Detect which cell encompasses the target text, then output its [X, Y] center coordinate. 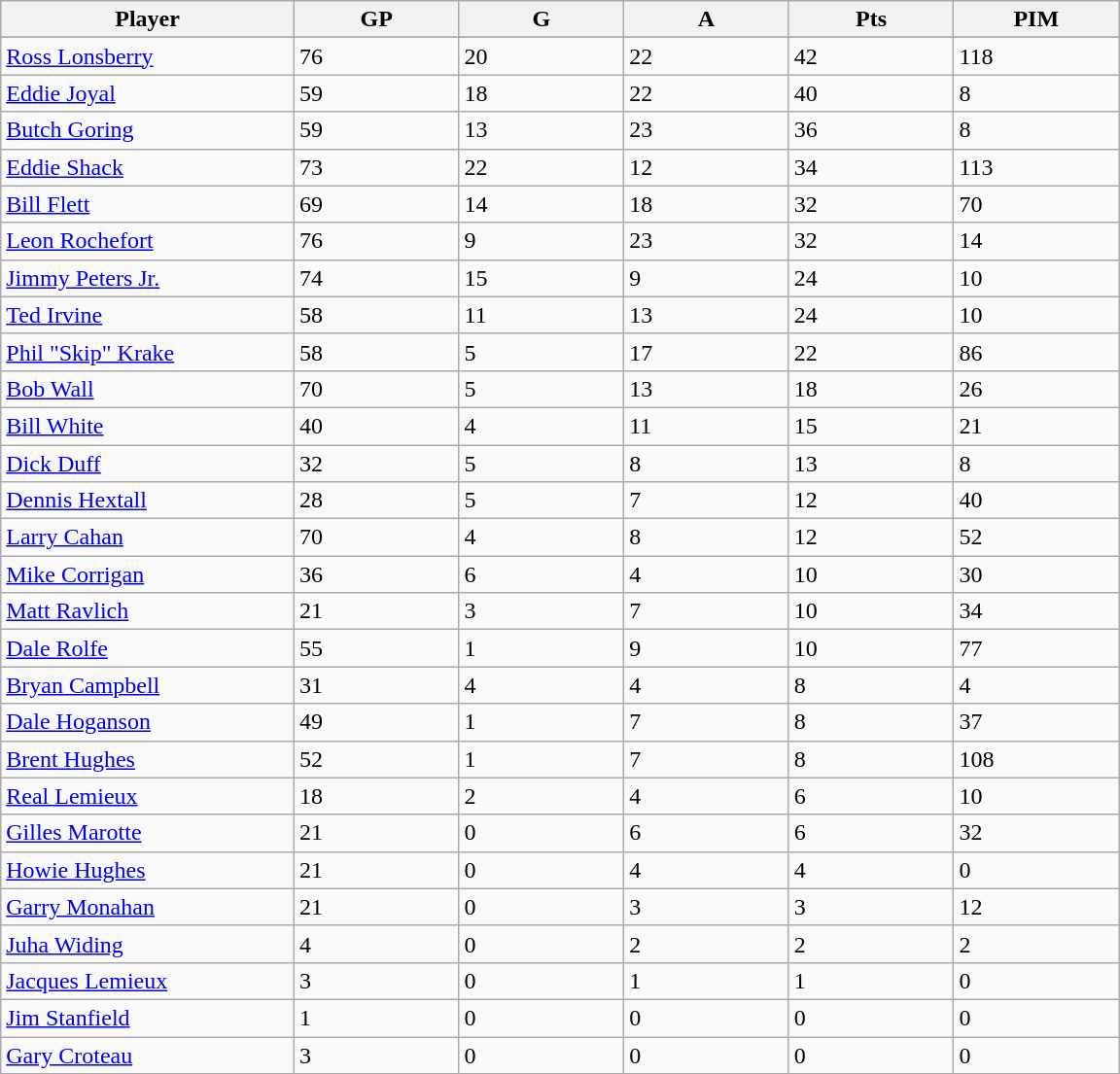
Ted Irvine [148, 315]
Phil "Skip" Krake [148, 352]
Jacques Lemieux [148, 981]
28 [376, 501]
Pts [871, 19]
GP [376, 19]
Garry Monahan [148, 907]
Dennis Hextall [148, 501]
Mike Corrigan [148, 574]
37 [1036, 722]
69 [376, 204]
Leon Rochefort [148, 241]
Brent Hughes [148, 759]
Dick Duff [148, 464]
17 [707, 352]
Matt Ravlich [148, 611]
Gary Croteau [148, 1055]
Juha Widing [148, 944]
30 [1036, 574]
Larry Cahan [148, 537]
G [542, 19]
Player [148, 19]
Eddie Shack [148, 167]
Ross Lonsberry [148, 56]
108 [1036, 759]
20 [542, 56]
Jim Stanfield [148, 1018]
55 [376, 648]
Bill Flett [148, 204]
Bill White [148, 426]
31 [376, 685]
Butch Goring [148, 130]
49 [376, 722]
PIM [1036, 19]
26 [1036, 389]
Real Lemieux [148, 796]
74 [376, 278]
Jimmy Peters Jr. [148, 278]
A [707, 19]
73 [376, 167]
86 [1036, 352]
77 [1036, 648]
Bob Wall [148, 389]
Gilles Marotte [148, 833]
Bryan Campbell [148, 685]
Dale Rolfe [148, 648]
42 [871, 56]
Eddie Joyal [148, 93]
113 [1036, 167]
118 [1036, 56]
Dale Hoganson [148, 722]
Howie Hughes [148, 870]
